Locate the cell with the specified text and output its (x, y) center coordinate. 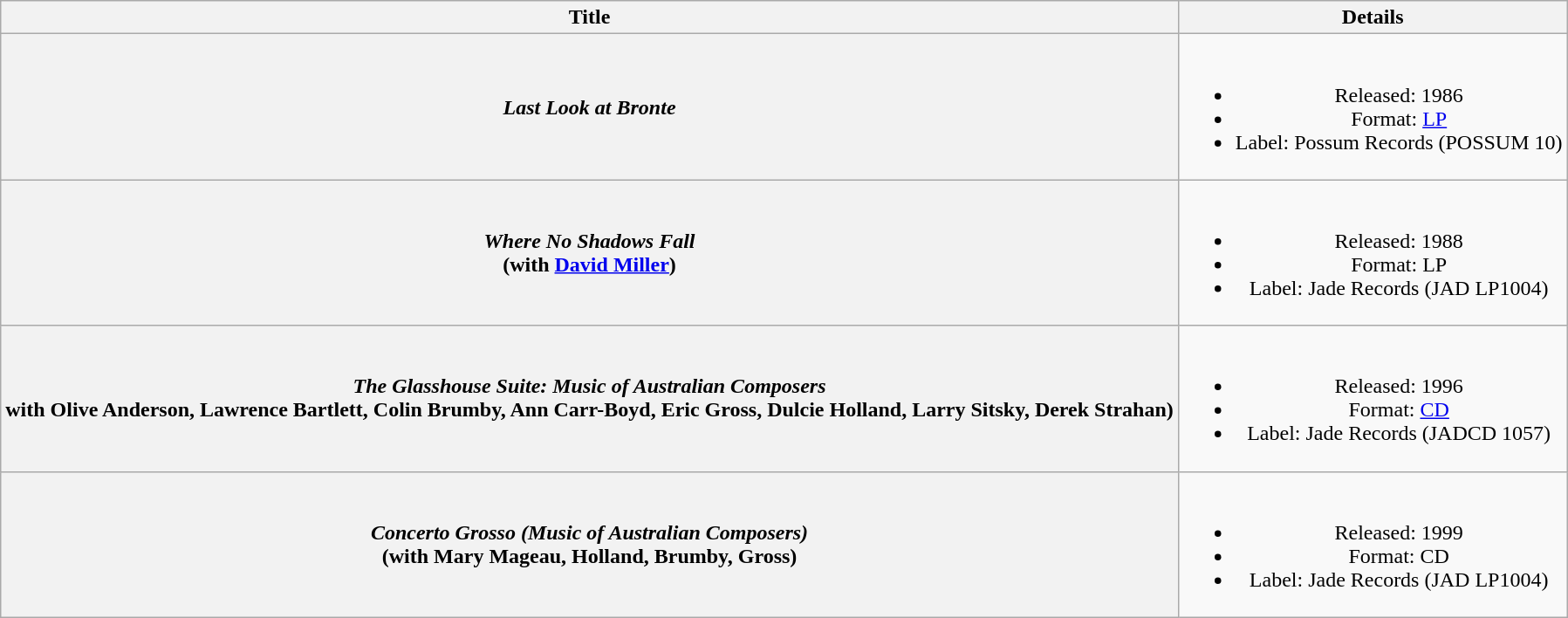
Released: 1999Format: CDLabel: Jade Records (JAD LP1004) (1373, 545)
Where No Shadows Fall (with David Miller) (590, 253)
Details (1373, 17)
Released: 1996Format: CDLabel: Jade Records (JADCD 1057) (1373, 398)
Released: 1988Format: LPLabel: Jade Records (JAD LP1004) (1373, 253)
Title (590, 17)
Concerto Grosso (Music of Australian Composers) (with Mary Mageau, Holland, Brumby, Gross) (590, 545)
Last Look at Bronte (590, 106)
Released: 1986Format: LPLabel: Possum Records (POSSUM 10) (1373, 106)
